Return [x, y] of the center of cell containing provided text 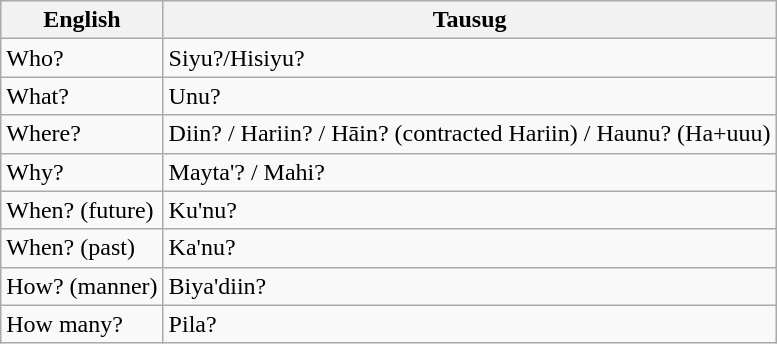
When? (past) [82, 248]
When? (future) [82, 210]
Biya'diin? [470, 286]
Siyu?/Hisiyu? [470, 58]
Pila? [470, 324]
Where? [82, 134]
What? [82, 96]
Unu? [470, 96]
How many? [82, 324]
English [82, 20]
Why? [82, 172]
Ka'nu? [470, 248]
Mayta'? / Mahi? [470, 172]
Tausug [470, 20]
Who? [82, 58]
How? (manner) [82, 286]
Diin? / Hariin? / Hāin? (contracted Hariin) / Haunu? (Ha+uuu) [470, 134]
Ku'nu? [470, 210]
